Provide the [X, Y] coordinate of the cell's center where the given text is located.  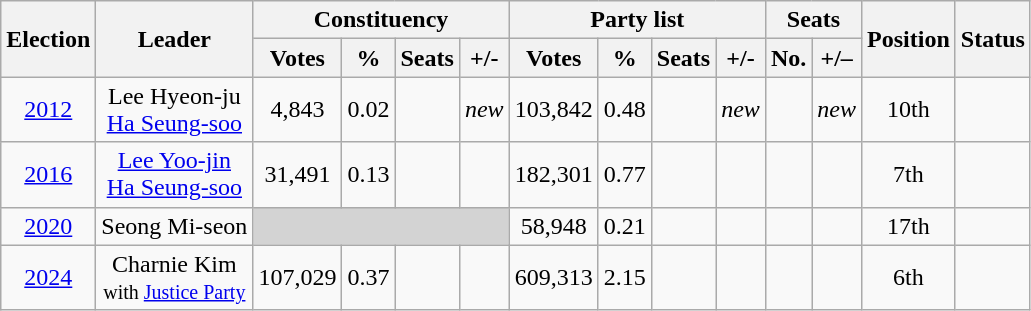
10th [909, 110]
6th [909, 278]
0.77 [624, 174]
0.21 [624, 226]
0.48 [624, 110]
Position [909, 39]
58,948 [554, 226]
4,843 [298, 110]
No. [788, 58]
17th [909, 226]
609,313 [554, 278]
2.15 [624, 278]
Lee Hyeon-ju Ha Seung-soo [174, 110]
Seong Mi-seon [174, 226]
0.37 [368, 278]
7th [909, 174]
107,029 [298, 278]
+/– [837, 58]
2020 [48, 226]
Party list [637, 20]
31,491 [298, 174]
0.02 [368, 110]
2016 [48, 174]
Leader [174, 39]
2024 [48, 278]
Election [48, 39]
182,301 [554, 174]
2012 [48, 110]
Charnie Kim with Justice Party [174, 278]
Lee Yoo-jinHa Seung-soo [174, 174]
Status [992, 39]
0.13 [368, 174]
Constituency [381, 20]
103,842 [554, 110]
